Determine the [X, Y] coordinate at the center of the cell enclosing the given text.  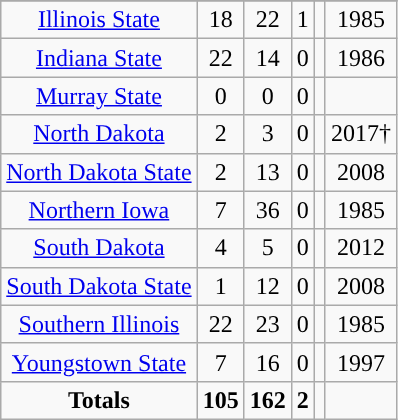
Indiana State [99, 58]
5 [268, 248]
4 [220, 248]
Illinois State [99, 20]
2017† [360, 134]
162 [268, 400]
12 [268, 286]
North Dakota State [99, 172]
Northern Iowa [99, 210]
14 [268, 58]
36 [268, 210]
1986 [360, 58]
13 [268, 172]
South Dakota State [99, 286]
16 [268, 362]
105 [220, 400]
2012 [360, 248]
South Dakota [99, 248]
Murray State [99, 96]
Youngstown State [99, 362]
Totals [99, 400]
23 [268, 324]
Southern Illinois [99, 324]
1997 [360, 362]
3 [268, 134]
North Dakota [99, 134]
18 [220, 20]
